Identify which cell holds the provided text, then report its [x, y] central coordinate. 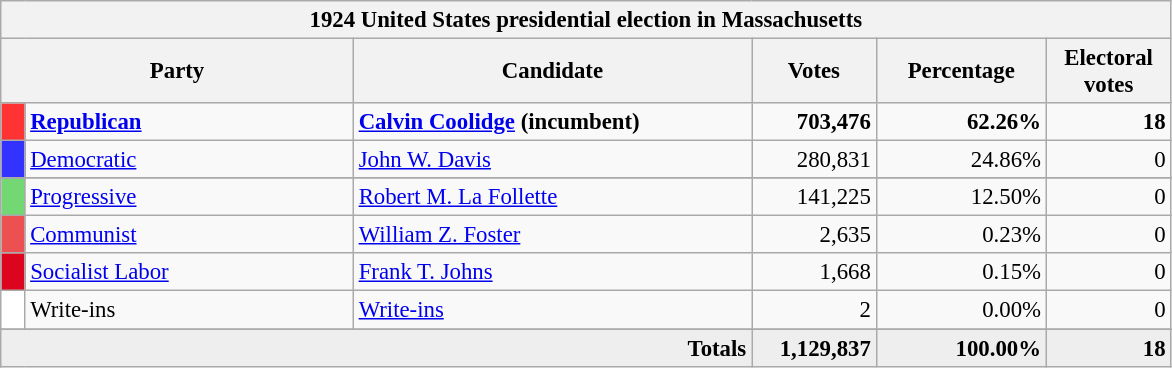
703,476 [814, 122]
1,129,837 [814, 348]
Electoral votes [1108, 72]
Party [178, 72]
Frank T. Johns [552, 273]
2 [814, 310]
William Z. Foster [552, 235]
Republican [189, 122]
0.15% [961, 273]
Democratic [189, 160]
0.00% [961, 310]
Candidate [552, 72]
12.50% [961, 197]
0.23% [961, 235]
Percentage [961, 72]
Progressive [189, 197]
John W. Davis [552, 160]
1924 United States presidential election in Massachusetts [586, 20]
Calvin Coolidge (incumbent) [552, 122]
141,225 [814, 197]
24.86% [961, 160]
Robert M. La Follette [552, 197]
2,635 [814, 235]
Votes [814, 72]
Totals [376, 348]
1,668 [814, 273]
Communist [189, 235]
100.00% [961, 348]
280,831 [814, 160]
62.26% [961, 122]
Socialist Labor [189, 273]
